Locate the cell with the specified text and output its (x, y) center coordinate. 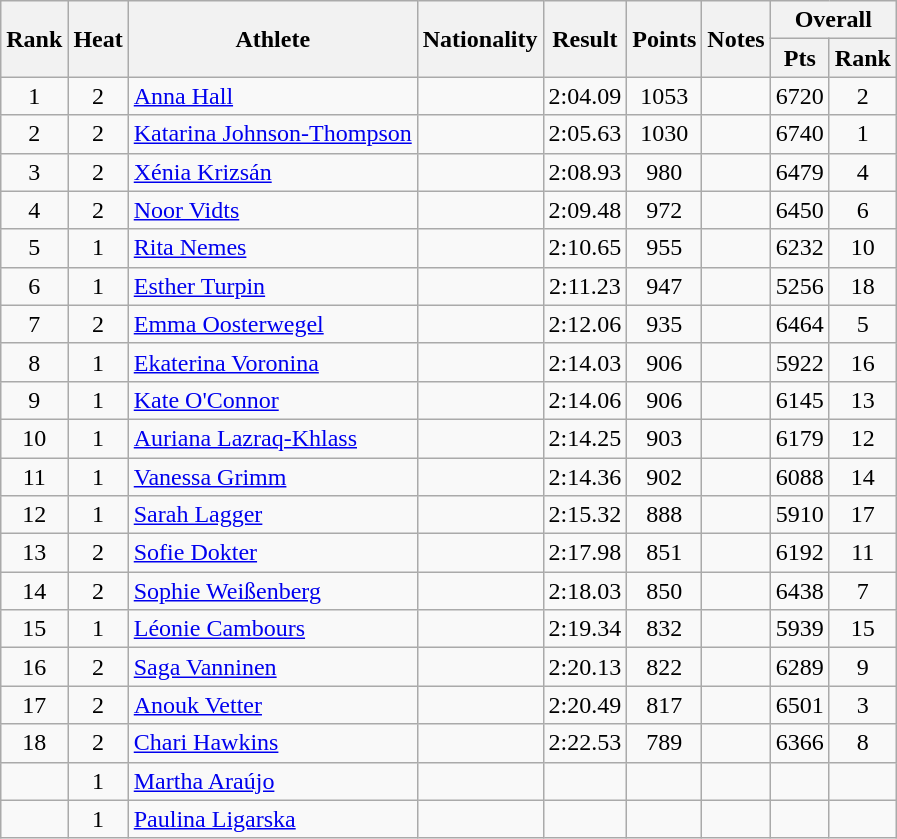
2:17.98 (585, 553)
955 (664, 248)
5910 (800, 515)
6088 (800, 477)
832 (664, 629)
850 (664, 591)
1030 (664, 134)
789 (664, 743)
2:14.25 (585, 438)
Heat (98, 39)
947 (664, 286)
Notes (736, 39)
822 (664, 667)
2:05.63 (585, 134)
2:10.65 (585, 248)
Esther Turpin (272, 286)
Nationality (480, 39)
6479 (800, 172)
2:14.06 (585, 400)
Rita Nemes (272, 248)
Emma Oosterwegel (272, 324)
Anna Hall (272, 96)
Overall (833, 20)
Points (664, 39)
2:15.32 (585, 515)
Noor Vidts (272, 210)
935 (664, 324)
6192 (800, 553)
6366 (800, 743)
1053 (664, 96)
Chari Hawkins (272, 743)
2:22.53 (585, 743)
903 (664, 438)
6232 (800, 248)
6720 (800, 96)
2:11.23 (585, 286)
2:20.49 (585, 705)
2:18.03 (585, 591)
Result (585, 39)
5922 (800, 362)
Paulina Ligarska (272, 819)
Léonie Cambours (272, 629)
Sarah Lagger (272, 515)
6501 (800, 705)
Saga Vanninen (272, 667)
817 (664, 705)
6740 (800, 134)
6438 (800, 591)
980 (664, 172)
Anouk Vetter (272, 705)
2:19.34 (585, 629)
Vanessa Grimm (272, 477)
2:12.06 (585, 324)
6145 (800, 400)
2:09.48 (585, 210)
Athlete (272, 39)
2:20.13 (585, 667)
Sofie Dokter (272, 553)
6464 (800, 324)
902 (664, 477)
6289 (800, 667)
6179 (800, 438)
2:04.09 (585, 96)
Auriana Lazraq-Khlass (272, 438)
851 (664, 553)
Martha Araújo (272, 781)
Sophie Weißenberg (272, 591)
5939 (800, 629)
2:14.36 (585, 477)
2:14.03 (585, 362)
2:08.93 (585, 172)
972 (664, 210)
Kate O'Connor (272, 400)
888 (664, 515)
5256 (800, 286)
Ekaterina Voronina (272, 362)
6450 (800, 210)
Pts (800, 58)
Katarina Johnson-Thompson (272, 134)
Xénia Krizsán (272, 172)
